Output the [x, y] coordinate of the center of the cell containing the given text.  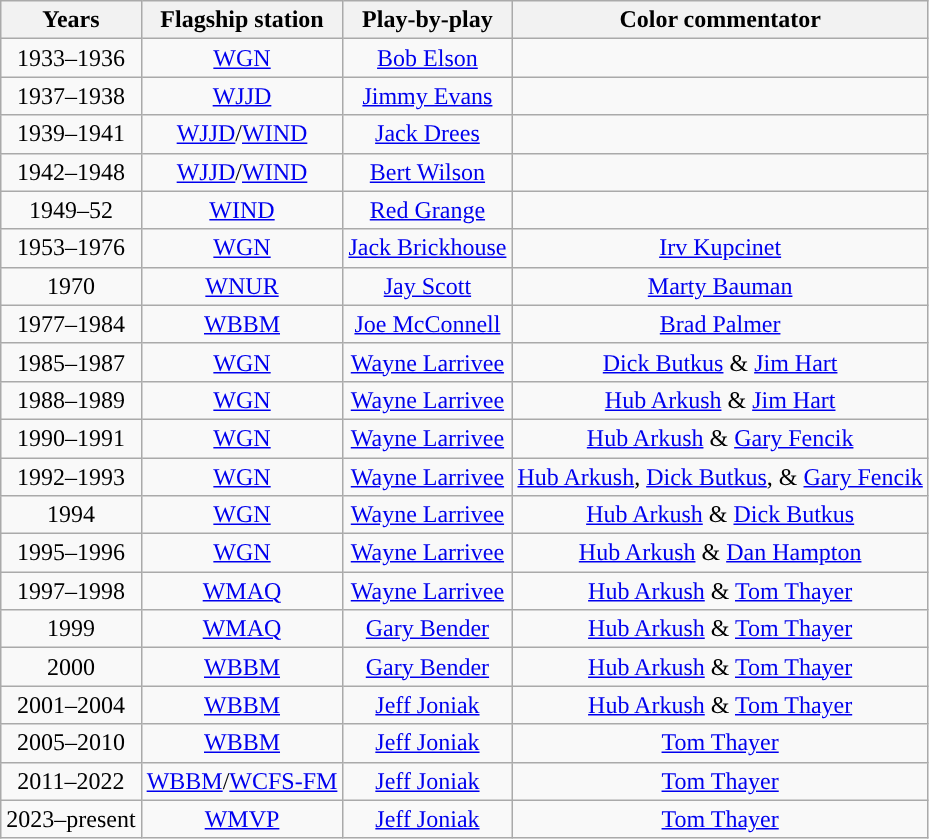
1995–1996 [71, 553]
WNUR [242, 286]
2000 [71, 667]
Brad Palmer [720, 324]
1990–1991 [71, 438]
Hub Arkush & Dan Hampton [720, 553]
Hub Arkush & Dick Butkus [720, 515]
Color commentator [720, 20]
1985–1987 [71, 362]
1997–1998 [71, 591]
Joe McConnell [428, 324]
WMVP [242, 819]
2011–2022 [71, 781]
1999 [71, 629]
WIND [242, 210]
1939–1941 [71, 134]
Bob Elson [428, 58]
1937–1938 [71, 96]
2023–present [71, 819]
1992–1993 [71, 477]
Marty Bauman [720, 286]
1953–1976 [71, 248]
1949–52 [71, 210]
Hub Arkush & Gary Fencik [720, 438]
Flagship station [242, 20]
Jimmy Evans [428, 96]
Dick Butkus & Jim Hart [720, 362]
Hub Arkush & Jim Hart [720, 400]
1933–1936 [71, 58]
1942–1948 [71, 172]
Irv Kupcinet [720, 248]
Years [71, 20]
WBBM/WCFS-FM [242, 781]
1977–1984 [71, 324]
1988–1989 [71, 400]
Play-by-play [428, 20]
1994 [71, 515]
Hub Arkush, Dick Butkus, & Gary Fencik [720, 477]
Jack Drees [428, 134]
2005–2010 [71, 743]
Jack Brickhouse [428, 248]
Bert Wilson [428, 172]
WJJD [242, 96]
2001–2004 [71, 705]
Red Grange [428, 210]
1970 [71, 286]
Jay Scott [428, 286]
